Output the [x, y] coordinate of the center of the cell containing the given text.  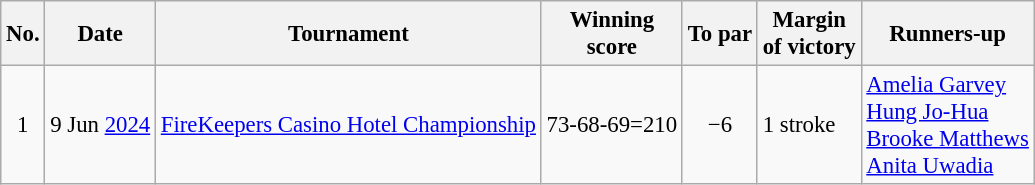
Winningscore [612, 34]
Date [100, 34]
No. [23, 34]
Tournament [348, 34]
1 [23, 126]
1 stroke [809, 126]
Amelia Garvey Hung Jo-Hua Brooke Matthews Anita Uwadia [948, 126]
To par [720, 34]
9 Jun 2024 [100, 126]
Runners-up [948, 34]
Marginof victory [809, 34]
FireKeepers Casino Hotel Championship [348, 126]
73-68-69=210 [612, 126]
−6 [720, 126]
